Provide the [X, Y] coordinate of the cell's center where the given text is located.  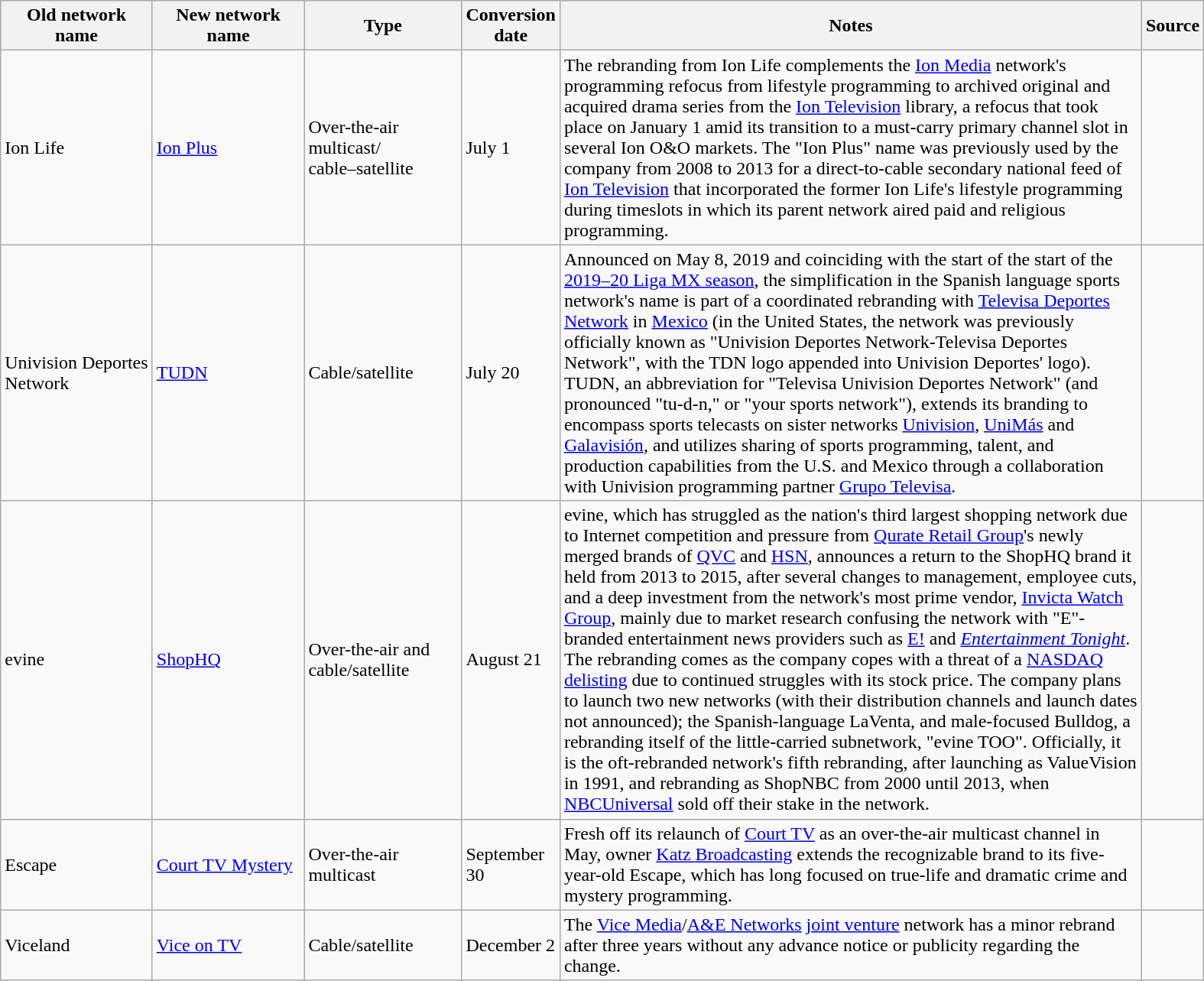
Over-the-air multicast/cable–satellite [383, 148]
Type [383, 26]
Univision Deportes Network [76, 373]
Ion Life [76, 148]
Over-the-air and cable/satellite [383, 660]
evine [76, 660]
The Vice Media/A&E Networks joint venture network has a minor rebrand after three years without any advance notice or publicity regarding the change. [850, 945]
Old networkname [76, 26]
Source [1173, 26]
Notes [850, 26]
Vice on TV [228, 945]
Conversion date [511, 26]
December 2 [511, 945]
July 1 [511, 148]
August 21 [511, 660]
September 30 [511, 864]
New networkname [228, 26]
Ion Plus [228, 148]
ShopHQ [228, 660]
Escape [76, 864]
Court TV Mystery [228, 864]
Viceland [76, 945]
July 20 [511, 373]
Over-the-air multicast [383, 864]
TUDN [228, 373]
